Find where the given text appears and provide that cell's center as (x, y) coordinate. 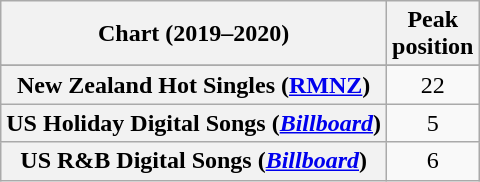
New Zealand Hot Singles (RMNZ) (194, 85)
22 (433, 85)
5 (433, 123)
6 (433, 161)
Peakposition (433, 34)
US R&B Digital Songs (Billboard) (194, 161)
Chart (2019–2020) (194, 34)
US Holiday Digital Songs (Billboard) (194, 123)
